Pinpoint the cell where the given text exists, returning its (x, y) midpoint coordinate. 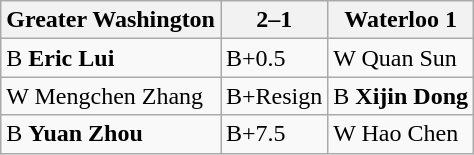
B+7.5 (274, 134)
Greater Washington (111, 20)
W Quan Sun (401, 58)
B Xijin Dong (401, 96)
W Mengchen Zhang (111, 96)
B+0.5 (274, 58)
W Hao Chen (401, 134)
2–1 (274, 20)
Waterloo 1 (401, 20)
B+Resign (274, 96)
B Eric Lui (111, 58)
B Yuan Zhou (111, 134)
